Output the (X, Y) coordinate of the center of the cell containing the given text.  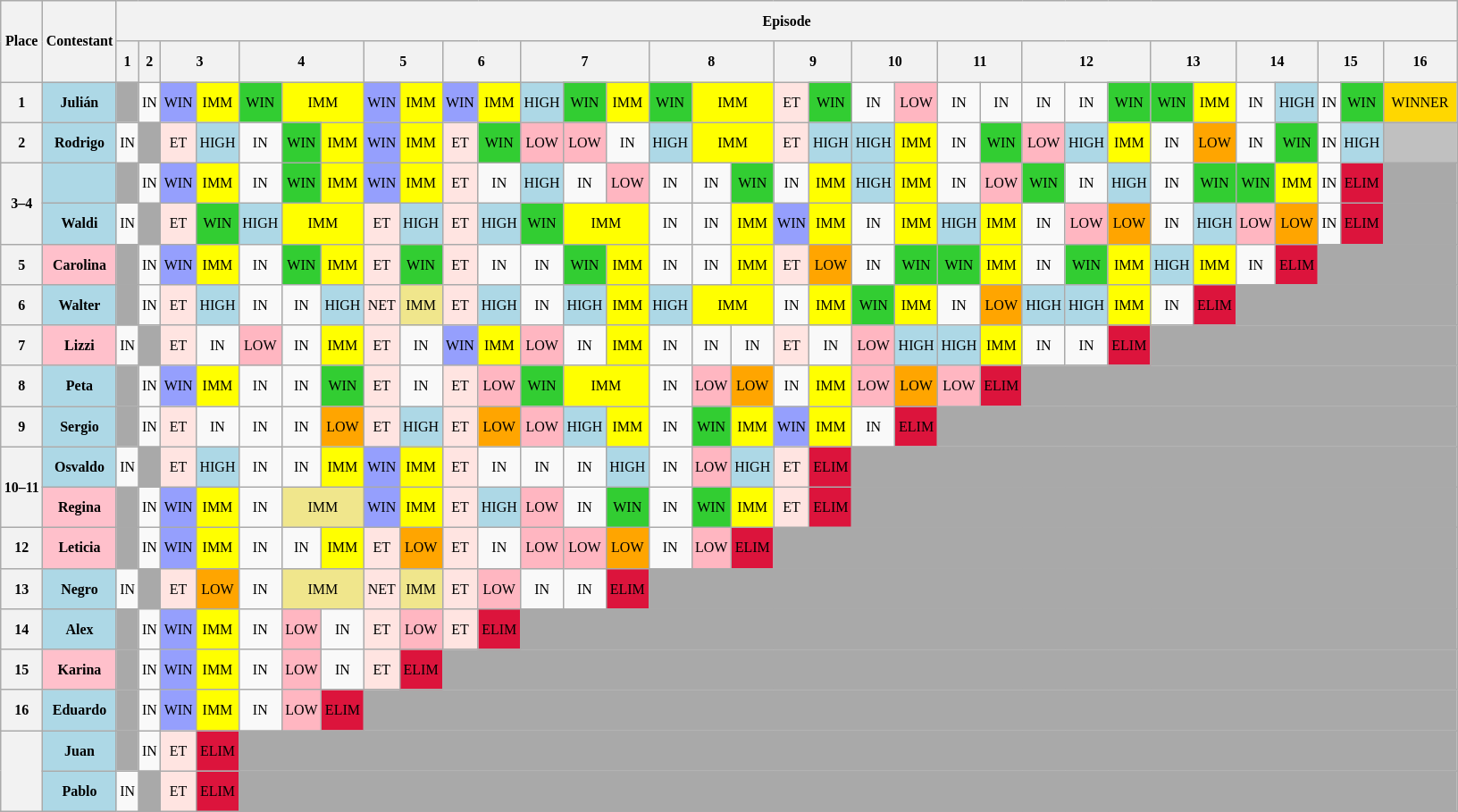
Carolina (80, 264)
WINNER (1420, 102)
Alex (80, 629)
Negro (80, 588)
4 (301, 61)
Juan (80, 750)
3–4 (21, 204)
Place (21, 41)
Contestant (80, 41)
3 (200, 61)
10 (895, 61)
10–11 (21, 488)
Episode (786, 20)
Eduardo (80, 709)
Pablo (80, 791)
Osvaldo (80, 466)
11 (979, 61)
Regina (80, 507)
Rodrigo (80, 143)
Julián (80, 102)
Walter (80, 304)
Waldi (80, 223)
Lizzi (80, 345)
Sergio (80, 425)
Karina (80, 668)
Peta (80, 386)
Leticia (80, 547)
